Determine the (X, Y) coordinate at the center of the cell enclosing the given text.  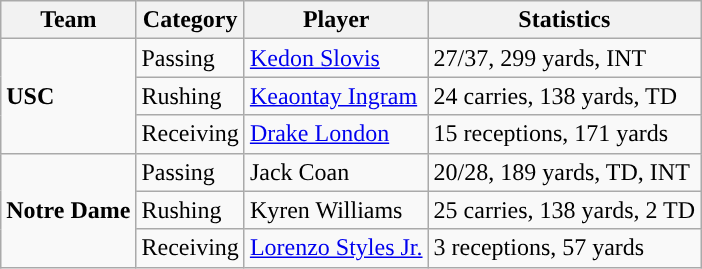
15 receptions, 171 yards (564, 134)
25 carries, 138 yards, 2 TD (564, 210)
Keaontay Ingram (336, 96)
Lorenzo Styles Jr. (336, 248)
Drake London (336, 134)
Category (190, 20)
Team (68, 20)
Jack Coan (336, 172)
24 carries, 138 yards, TD (564, 96)
Statistics (564, 20)
3 receptions, 57 yards (564, 248)
USC (68, 96)
Notre Dame (68, 210)
Player (336, 20)
Kyren Williams (336, 210)
Kedon Slovis (336, 58)
27/37, 299 yards, INT (564, 58)
20/28, 189 yards, TD, INT (564, 172)
